Determine the [X, Y] coordinate at the center of the cell enclosing the given text.  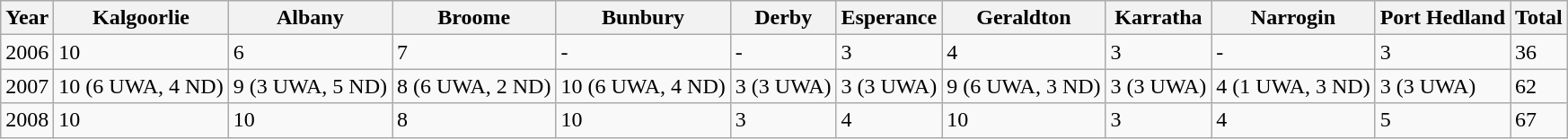
5 [1442, 120]
2008 [27, 120]
36 [1539, 52]
Albany [310, 18]
9 (3 UWA, 5 ND) [310, 86]
67 [1539, 120]
7 [474, 52]
6 [310, 52]
Year [27, 18]
Narrogin [1293, 18]
Kalgoorlie [141, 18]
8 [474, 120]
Broome [474, 18]
9 (6 UWA, 3 ND) [1024, 86]
62 [1539, 86]
Total [1539, 18]
Bunbury [643, 18]
Derby [783, 18]
Karratha [1158, 18]
2006 [27, 52]
Geraldton [1024, 18]
4 (1 UWA, 3 ND) [1293, 86]
Esperance [889, 18]
8 (6 UWA, 2 ND) [474, 86]
Port Hedland [1442, 18]
2007 [27, 86]
